For the text-containing cell, return its midpoint in [x, y] coordinate format. 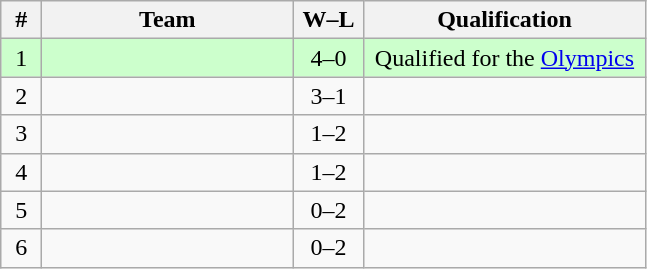
3–1 [328, 96]
Team [168, 20]
6 [22, 248]
# [22, 20]
1 [22, 58]
4 [22, 172]
5 [22, 210]
Qualified for the Olympics [504, 58]
4–0 [328, 58]
Qualification [504, 20]
3 [22, 134]
W–L [328, 20]
2 [22, 96]
